From the cell containing the given text, extract its center point as [X, Y] coordinate. 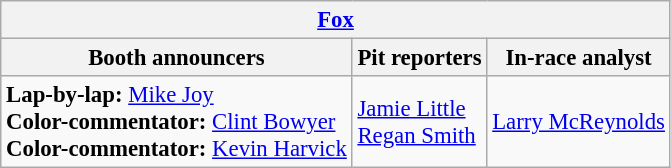
In-race analyst [578, 58]
Fox [336, 20]
Lap-by-lap: Mike JoyColor-commentator: Clint BowyerColor-commentator: Kevin Harvick [176, 122]
Jamie LittleRegan Smith [420, 122]
Booth announcers [176, 58]
Pit reporters [420, 58]
Larry McReynolds [578, 122]
